Find where the given text appears and provide that cell's center as (x, y) coordinate. 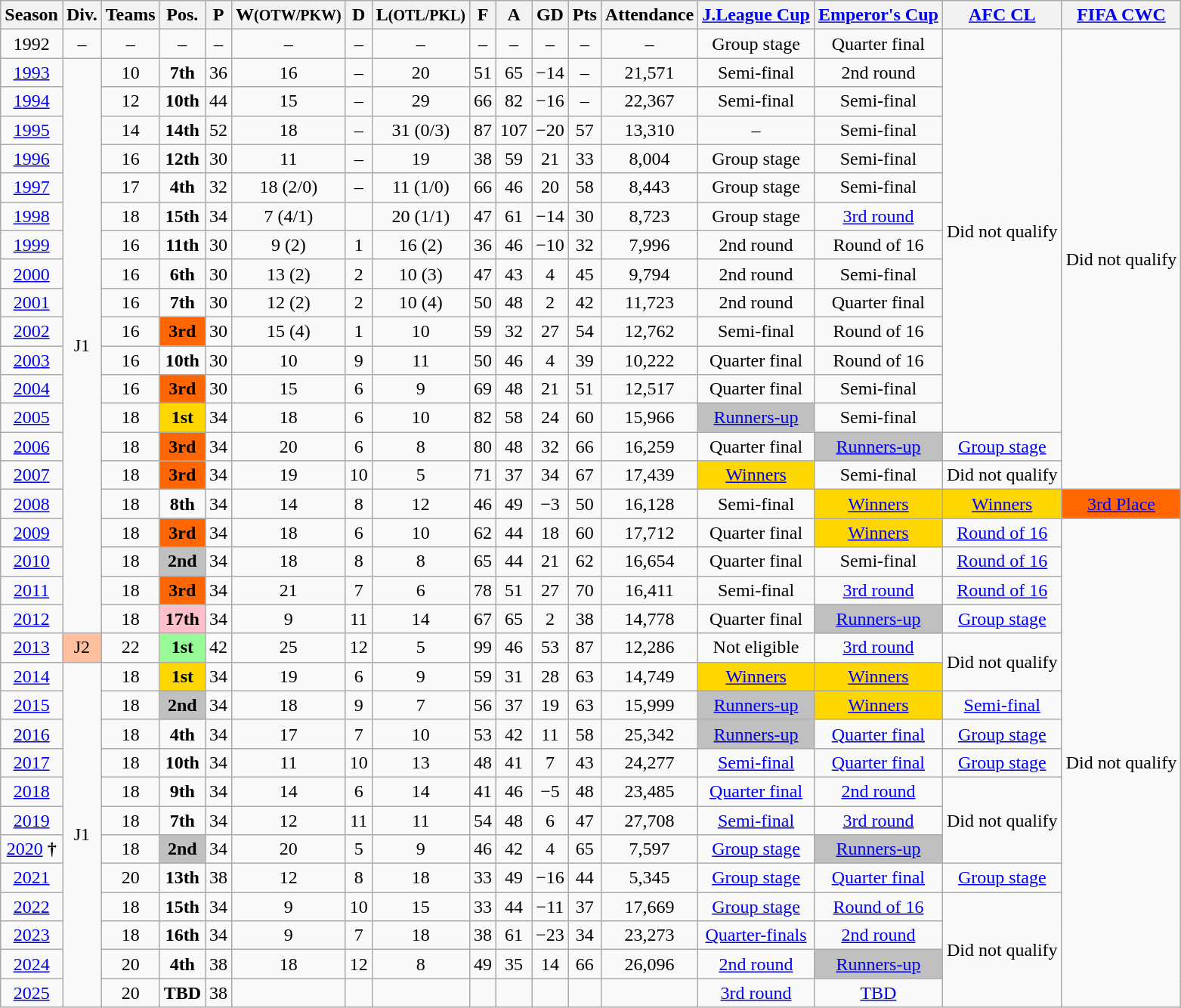
2012 (32, 619)
2022 (32, 907)
2000 (32, 274)
2021 (32, 878)
24,277 (649, 762)
26,096 (649, 964)
69 (482, 389)
17th (182, 619)
15,999 (649, 705)
11,723 (649, 302)
2004 (32, 389)
29 (420, 101)
P (219, 15)
2005 (32, 418)
6th (182, 274)
2016 (32, 734)
12,762 (649, 331)
25,342 (649, 734)
1998 (32, 216)
56 (482, 705)
2010 (32, 561)
71 (482, 475)
AFC CL (1002, 15)
F (482, 15)
31 (0/3) (420, 130)
99 (482, 648)
A (514, 15)
2008 (32, 504)
17,712 (649, 533)
1995 (32, 130)
10,222 (649, 360)
Div. (82, 15)
2020 † (32, 849)
Pos. (182, 15)
13,310 (649, 130)
31 (514, 676)
8,004 (649, 159)
2001 (32, 302)
2002 (32, 331)
24 (550, 418)
78 (482, 590)
Quarter-finals (756, 935)
Pts (585, 15)
−5 (550, 791)
28 (550, 676)
J2 (82, 648)
23,485 (649, 791)
GD (550, 15)
14th (182, 130)
−23 (550, 935)
2023 (32, 935)
2015 (32, 705)
27,708 (649, 820)
70 (585, 590)
8th (182, 504)
16,259 (649, 447)
16 (2) (420, 245)
12 (2) (289, 302)
D (358, 15)
2017 (32, 762)
2013 (32, 648)
16,654 (649, 561)
9 (2) (289, 245)
2011 (32, 590)
2018 (32, 791)
11th (182, 245)
16,411 (649, 590)
21,571 (649, 73)
2025 (32, 993)
12,517 (649, 389)
52 (219, 130)
1992 (32, 44)
107 (514, 130)
10 (4) (420, 302)
12,286 (649, 648)
2014 (32, 676)
13 (2) (289, 274)
1993 (32, 73)
57 (585, 130)
1999 (32, 245)
7 (4/1) (289, 216)
35 (514, 964)
1997 (32, 187)
−11 (550, 907)
22 (130, 648)
13th (182, 878)
9th (182, 791)
20 (1/1) (420, 216)
FIFA CWC (1121, 15)
−10 (550, 245)
7,597 (649, 849)
2006 (32, 447)
14,778 (649, 619)
7,996 (649, 245)
L(OTL/PKL) (420, 15)
8,723 (649, 216)
15,966 (649, 418)
23,273 (649, 935)
9,794 (649, 274)
80 (482, 447)
1994 (32, 101)
W(OTW/PKW) (289, 15)
18 (2/0) (289, 187)
11 (1/0) (420, 187)
15 (4) (289, 331)
J.League Cup (756, 15)
16th (182, 935)
Attendance (649, 15)
16,128 (649, 504)
39 (585, 360)
2007 (32, 475)
12th (182, 159)
−20 (550, 130)
8,443 (649, 187)
25 (289, 648)
Not eligible (756, 648)
Season (32, 15)
13 (420, 762)
2019 (32, 820)
2024 (32, 964)
3rd Place (1121, 504)
2009 (32, 533)
2003 (32, 360)
10 (3) (420, 274)
1996 (32, 159)
14,749 (649, 676)
Teams (130, 15)
Emperor's Cup (878, 15)
45 (585, 274)
5,345 (649, 878)
−3 (550, 504)
17,439 (649, 475)
22,367 (649, 101)
17,669 (649, 907)
